Locate the cell with the specified text and output its (X, Y) center coordinate. 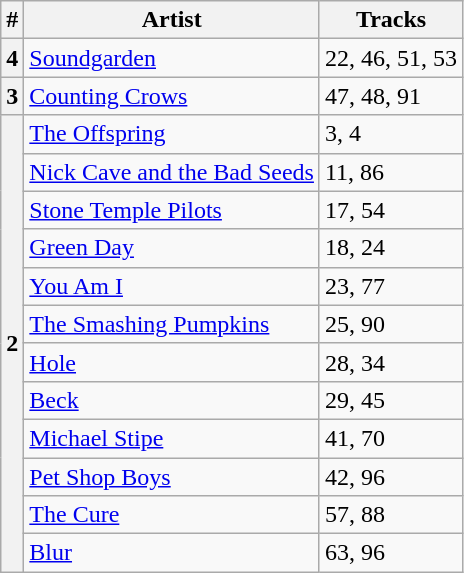
Pet Shop Boys (172, 477)
Tracks (390, 20)
The Offspring (172, 134)
Artist (172, 20)
The Smashing Pumpkins (172, 324)
11, 86 (390, 172)
Soundgarden (172, 58)
47, 48, 91 (390, 96)
4 (12, 58)
Michael Stipe (172, 438)
2 (12, 344)
3 (12, 96)
63, 96 (390, 553)
41, 70 (390, 438)
28, 34 (390, 362)
You Am I (172, 286)
# (12, 20)
23, 77 (390, 286)
Counting Crows (172, 96)
42, 96 (390, 477)
Blur (172, 553)
29, 45 (390, 400)
3, 4 (390, 134)
17, 54 (390, 210)
Beck (172, 400)
Nick Cave and the Bad Seeds (172, 172)
57, 88 (390, 515)
Green Day (172, 248)
Hole (172, 362)
25, 90 (390, 324)
22, 46, 51, 53 (390, 58)
Stone Temple Pilots (172, 210)
18, 24 (390, 248)
The Cure (172, 515)
